Return the (X, Y) coordinate for the center point of the cell that contains the specified text.  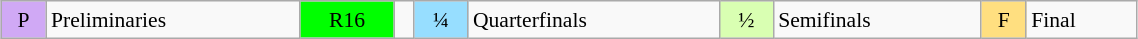
Final (1082, 20)
Preliminaries (173, 20)
Quarterfinals (594, 20)
R16 (347, 20)
½ (746, 20)
¼ (440, 20)
Semifinals (877, 20)
F (1004, 20)
P (24, 20)
